Search for the cell housing the specified text and yield its (X, Y) center coordinate. 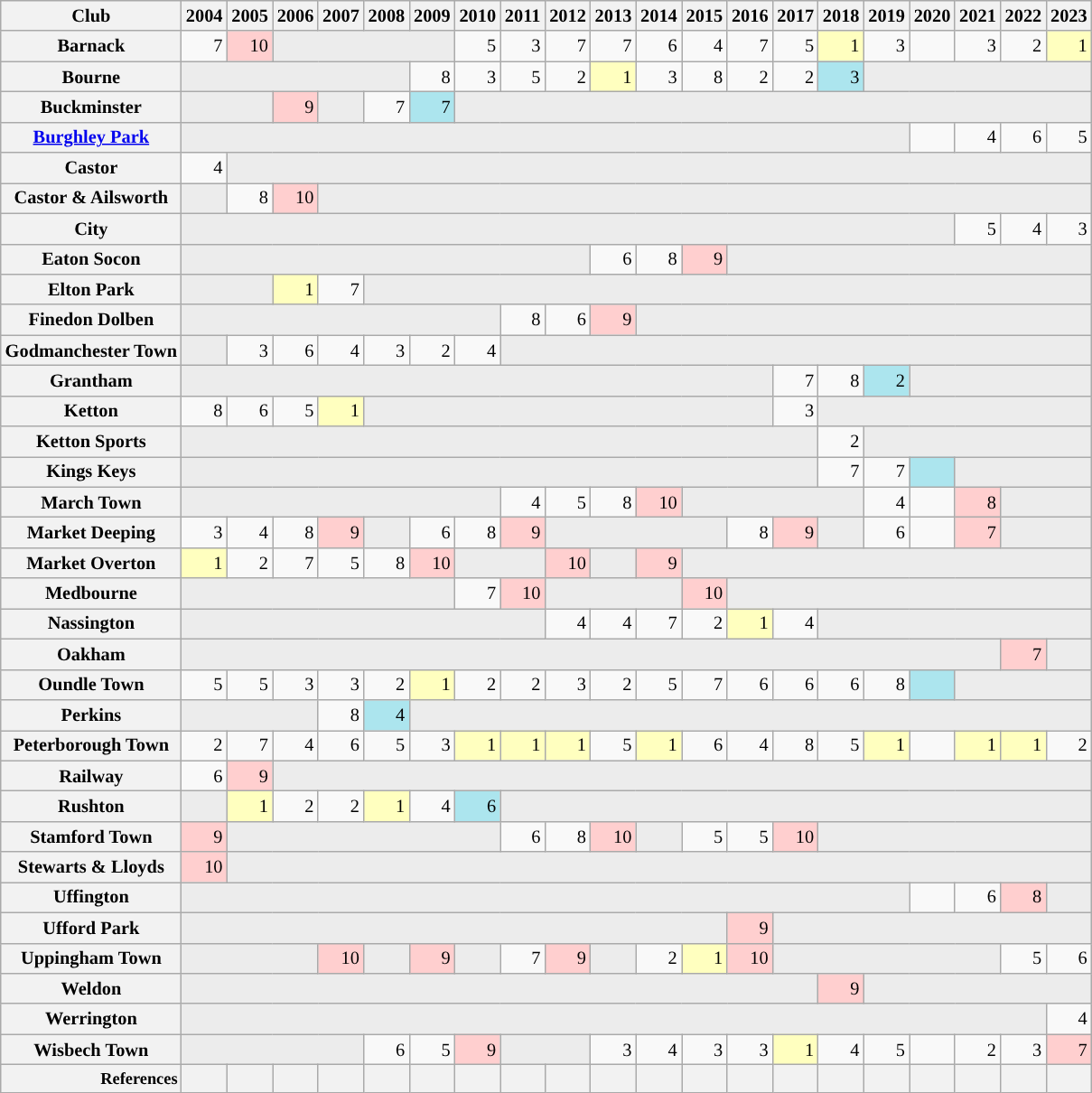
Barnack (91, 46)
March Town (91, 502)
2010 (478, 15)
2015 (705, 15)
2016 (750, 15)
Kings Keys (91, 472)
2004 (204, 15)
Weldon (91, 988)
2006 (295, 15)
Buckminster (91, 107)
2021 (977, 15)
Perkins (91, 715)
Wisbech Town (91, 1050)
Peterborough Town (91, 745)
Rushton (91, 806)
References (91, 1079)
Stewarts & Lloyds (91, 867)
2019 (886, 15)
Club (91, 15)
2005 (249, 15)
2023 (1069, 15)
2020 (932, 15)
Elton Park (91, 289)
Ketton (91, 411)
Railway (91, 776)
Castor (91, 168)
Uppingham Town (91, 958)
Stamford Town (91, 836)
2014 (658, 15)
Ufford Park (91, 928)
2007 (341, 15)
2011 (522, 15)
2013 (613, 15)
Market Deeping (91, 532)
Nassington (91, 623)
Oakham (91, 654)
Medbourne (91, 593)
Werrington (91, 1019)
2008 (387, 15)
Ketton Sports (91, 442)
Castor & Ailsworth (91, 198)
Eaton Socon (91, 259)
2017 (796, 15)
Bourne (91, 77)
Market Overton (91, 563)
2018 (841, 15)
Grantham (91, 380)
2012 (567, 15)
2009 (432, 15)
Godmanchester Town (91, 350)
Uffington (91, 897)
2022 (1023, 15)
City (91, 229)
Burghley Park (91, 137)
Oundle Town (91, 685)
Finedon Dolben (91, 320)
